Extract the (X, Y) coordinate from the center of the cell holding the provided text.  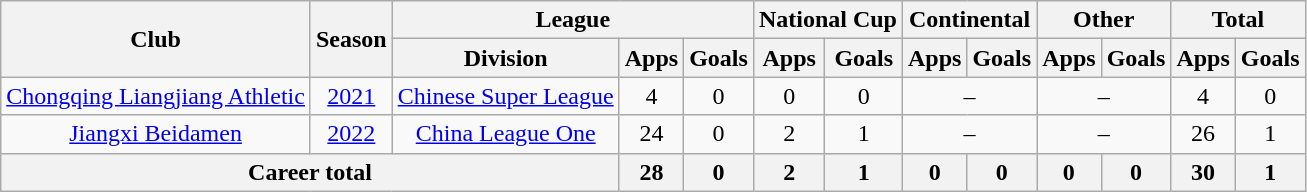
24 (651, 134)
2022 (351, 134)
Continental (969, 20)
Club (156, 39)
Chinese Super League (506, 96)
2021 (351, 96)
Chongqing Liangjiang Athletic (156, 96)
30 (1203, 172)
Total (1238, 20)
Jiangxi Beidamen (156, 134)
Season (351, 39)
China League One (506, 134)
28 (651, 172)
Career total (310, 172)
League (572, 20)
National Cup (828, 20)
Division (506, 58)
26 (1203, 134)
Other (1104, 20)
